From the cell containing the given text, extract its center point as [X, Y] coordinate. 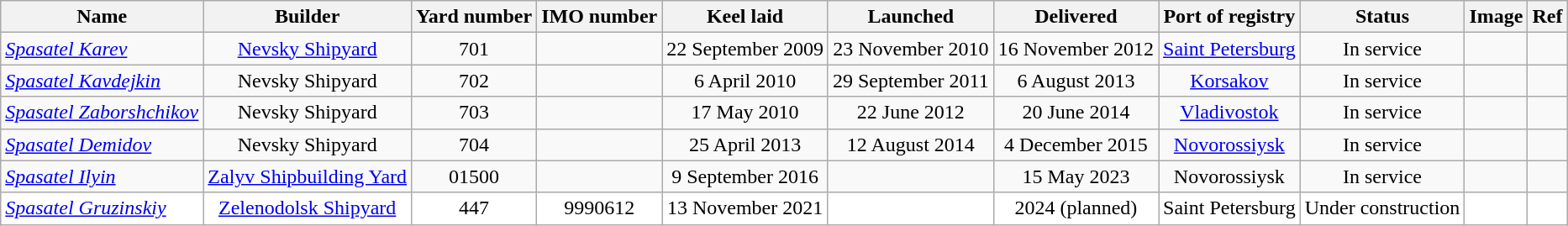
13 November 2021 [745, 208]
Image [1496, 17]
15 May 2023 [1076, 176]
9990612 [600, 208]
Launched [911, 17]
Ref [1548, 17]
Name [103, 17]
Spasatel Kavdejkin [103, 81]
Under construction [1382, 208]
Spasatel Karev [103, 49]
701 [474, 49]
Builder [308, 17]
Spasatel Demidov [103, 145]
29 September 2011 [911, 81]
IMO number [600, 17]
17 May 2010 [745, 113]
Zelenodolsk Shipyard [308, 208]
Spasatel Ilyin [103, 176]
01500 [474, 176]
Yard number [474, 17]
703 [474, 113]
2024 (planned) [1076, 208]
6 April 2010 [745, 81]
Zalyv Shipbuilding Yard [308, 176]
Korsakov [1230, 81]
22 June 2012 [911, 113]
Port of registry [1230, 17]
Keel laid [745, 17]
22 September 2009 [745, 49]
Delivered [1076, 17]
Spasatel Gruzinskiy [103, 208]
Vladivostok [1230, 113]
25 April 2013 [745, 145]
447 [474, 208]
4 December 2015 [1076, 145]
9 September 2016 [745, 176]
6 August 2013 [1076, 81]
16 November 2012 [1076, 49]
20 June 2014 [1076, 113]
23 November 2010 [911, 49]
Status [1382, 17]
12 August 2014 [911, 145]
Spasatel Zaborshchikov [103, 113]
702 [474, 81]
704 [474, 145]
